From the cell containing the given text, extract its center point as (x, y) coordinate. 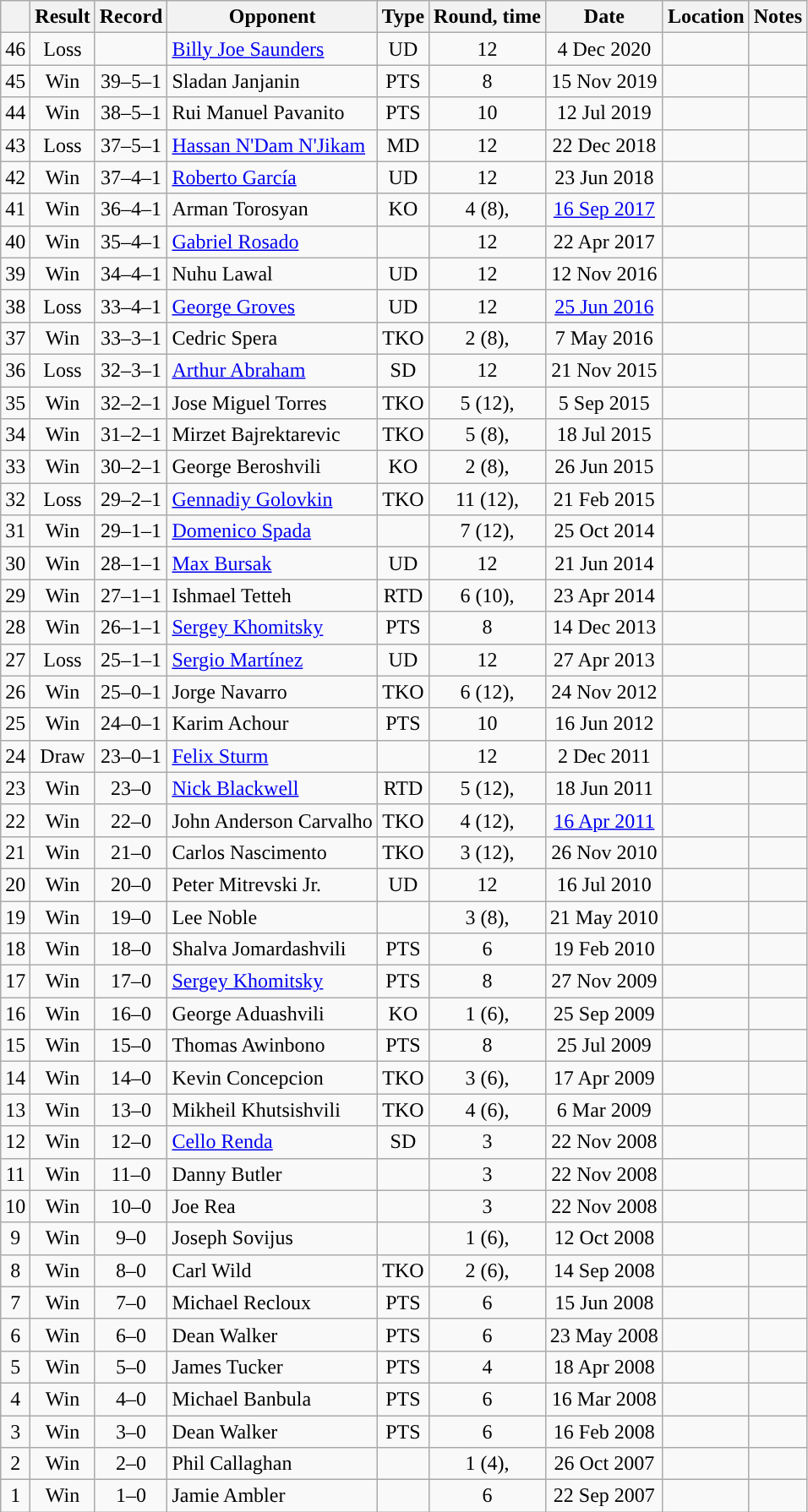
39–5–1 (131, 81)
42 (15, 177)
24–0–1 (131, 724)
Michael Recloux (272, 1303)
5 Sep 2015 (603, 403)
28–1–1 (131, 563)
6–0 (131, 1335)
41 (15, 209)
44 (15, 113)
George Groves (272, 306)
Mikheil Khutsishvili (272, 1110)
36–4–1 (131, 209)
22 Apr 2017 (603, 242)
Joe Rea (272, 1206)
20 (15, 884)
35–4–1 (131, 242)
45 (15, 81)
Sladan Janjanin (272, 81)
23–0–1 (131, 756)
Shalva Jomardashvili (272, 949)
4 (8), (488, 209)
George Beroshvili (272, 467)
37 (15, 338)
Date (603, 17)
32–3–1 (131, 370)
32 (15, 499)
18 Jun 2011 (603, 788)
27 (15, 660)
34 (15, 435)
29–2–1 (131, 499)
11–0 (131, 1174)
15 Jun 2008 (603, 1303)
Nuhu Lawal (272, 274)
43 (15, 145)
23 (15, 788)
19–0 (131, 916)
27 Apr 2013 (603, 660)
Jamie Ambler (272, 1496)
5–0 (131, 1367)
7 (15, 1303)
Thomas Awinbono (272, 1046)
Karim Achour (272, 724)
27–1–1 (131, 596)
3 (12), (488, 852)
Roberto García (272, 177)
16 (15, 1014)
17–0 (131, 982)
5 (8), (488, 435)
4 Dec 2020 (603, 49)
35 (15, 403)
27 Nov 2009 (603, 982)
Draw (63, 756)
Max Bursak (272, 563)
Phil Callaghan (272, 1464)
16 Feb 2008 (603, 1432)
Rui Manuel Pavanito (272, 113)
19 (15, 916)
30–2–1 (131, 467)
25 Jul 2009 (603, 1046)
21 May 2010 (603, 916)
Gabriel Rosado (272, 242)
Kevin Concepcion (272, 1078)
James Tucker (272, 1367)
3 (6), (488, 1078)
20–0 (131, 884)
Jorge Navarro (272, 692)
16 Jun 2012 (603, 724)
Cello Renda (272, 1142)
23 May 2008 (603, 1335)
31–2–1 (131, 435)
38 (15, 306)
14 (15, 1078)
21 Nov 2015 (603, 370)
21–0 (131, 852)
12–0 (131, 1142)
Hassan N'Dam N'Jikam (272, 145)
40 (15, 242)
25 (15, 724)
Domenico Spada (272, 531)
12 Nov 2016 (603, 274)
7 (12), (488, 531)
1–0 (131, 1496)
26 Oct 2007 (603, 1464)
16 Jul 2010 (603, 884)
9 (15, 1238)
39 (15, 274)
16–0 (131, 1014)
4–0 (131, 1399)
26 Jun 2015 (603, 467)
32–2–1 (131, 403)
23 Apr 2014 (603, 596)
2 (15, 1464)
4 (12), (488, 820)
18 (15, 949)
John Anderson Carvalho (272, 820)
Arman Torosyan (272, 209)
6 Mar 2009 (603, 1110)
23 Jun 2018 (603, 177)
3 (8), (488, 916)
6 (12), (488, 692)
Joseph Sovijus (272, 1238)
29 (15, 596)
25 Sep 2009 (603, 1014)
6 (10), (488, 596)
Arthur Abraham (272, 370)
28 (15, 628)
Felix Sturm (272, 756)
38–5–1 (131, 113)
3–0 (131, 1432)
22 Sep 2007 (603, 1496)
Michael Banbula (272, 1399)
36 (15, 370)
33–4–1 (131, 306)
25 Oct 2014 (603, 531)
25–1–1 (131, 660)
11 (12), (488, 499)
26 (15, 692)
Jose Miguel Torres (272, 403)
24 Nov 2012 (603, 692)
Record (131, 17)
Lee Noble (272, 916)
46 (15, 49)
Carlos Nascimento (272, 852)
21 (15, 852)
Danny Butler (272, 1174)
5 (15, 1367)
George Aduashvili (272, 1014)
13–0 (131, 1110)
Carl Wild (272, 1270)
31 (15, 531)
29–1–1 (131, 531)
Peter Mitrevski Jr. (272, 884)
2–0 (131, 1464)
18–0 (131, 949)
Billy Joe Saunders (272, 49)
8–0 (131, 1270)
Nick Blackwell (272, 788)
Cedric Spera (272, 338)
17 Apr 2009 (603, 1078)
Type (402, 17)
25–0–1 (131, 692)
11 (15, 1174)
25 Jun 2016 (603, 306)
Sergio Martínez (272, 660)
16 Apr 2011 (603, 820)
33–3–1 (131, 338)
4 (6), (488, 1110)
Opponent (272, 17)
9–0 (131, 1238)
14–0 (131, 1078)
21 Feb 2015 (603, 499)
16 Sep 2017 (603, 209)
Gennadiy Golovkin (272, 499)
26–1–1 (131, 628)
Round, time (488, 17)
1 (15, 1496)
2 Dec 2011 (603, 756)
30 (15, 563)
19 Feb 2010 (603, 949)
12 Oct 2008 (603, 1238)
22 (15, 820)
16 Mar 2008 (603, 1399)
MD (402, 145)
22–0 (131, 820)
2 (6), (488, 1270)
Mirzet Bajrektarevic (272, 435)
34–4–1 (131, 274)
18 Jul 2015 (603, 435)
21 Jun 2014 (603, 563)
14 Sep 2008 (603, 1270)
37–4–1 (131, 177)
13 (15, 1110)
17 (15, 982)
14 Dec 2013 (603, 628)
23–0 (131, 788)
15 (15, 1046)
7–0 (131, 1303)
15–0 (131, 1046)
24 (15, 756)
22 Dec 2018 (603, 145)
15 Nov 2019 (603, 81)
10–0 (131, 1206)
18 Apr 2008 (603, 1367)
Ishmael Tetteh (272, 596)
Notes (778, 17)
33 (15, 467)
7 May 2016 (603, 338)
Location (706, 17)
Result (63, 17)
1 (4), (488, 1464)
37–5–1 (131, 145)
26 Nov 2010 (603, 852)
12 Jul 2019 (603, 113)
